Return (x, y) of the center of cell containing provided text 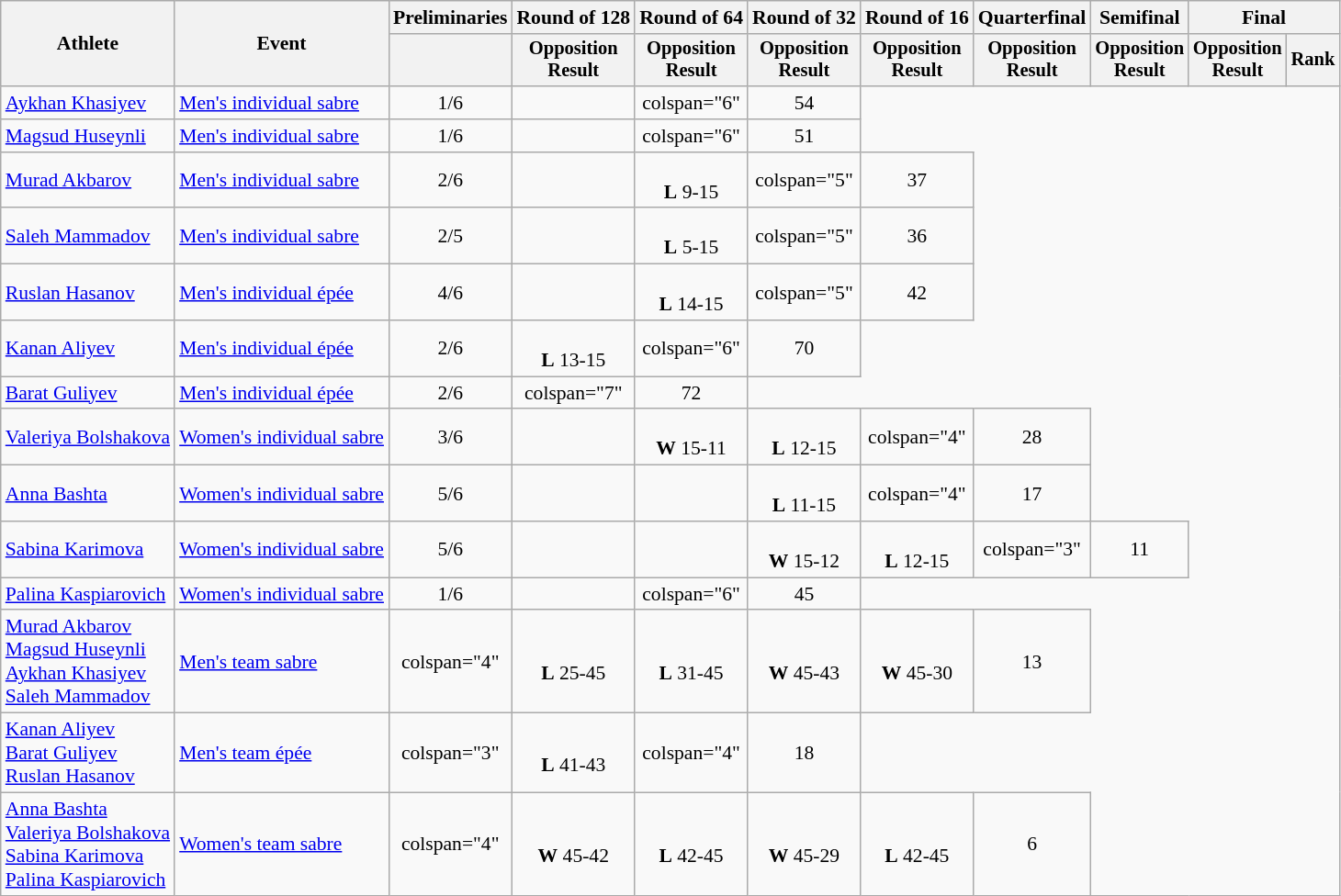
Quarterfinal (1032, 17)
Final (1264, 17)
Round of 16 (917, 17)
Preliminaries (450, 17)
W 15-12 (805, 549)
Event (281, 44)
2/5 (450, 237)
L 14-15 (691, 292)
42 (917, 292)
70 (805, 349)
36 (917, 237)
L 5-15 (691, 237)
W 45-43 (805, 662)
L 13-15 (573, 349)
72 (691, 393)
Round of 64 (691, 17)
28 (1032, 437)
54 (805, 103)
Murad AkbarovMagsud HuseynliAykhan KhasiyevSaleh Mammadov (88, 662)
colspan="7" (573, 393)
Murad Akbarov (88, 180)
Round of 32 (805, 17)
L 31-45 (691, 662)
Kanan Aliyev (88, 349)
51 (805, 136)
W 45-42 (573, 845)
Aykhan Khasiyev (88, 103)
6 (1032, 845)
L 9-15 (691, 180)
18 (805, 753)
Kanan AliyevBarat GuliyevRuslan Hasanov (88, 753)
Men's team sabre (281, 662)
17 (1032, 494)
W 45-29 (805, 845)
Valeriya Bolshakova (88, 437)
Saleh Mammadov (88, 237)
Women's team sabre (281, 845)
45 (805, 594)
4/6 (450, 292)
W 15-11 (691, 437)
37 (917, 180)
L 25-45 (573, 662)
Men's team épée (281, 753)
Semifinal (1139, 17)
Magsud Huseynli (88, 136)
Round of 128 (573, 17)
Ruslan Hasanov (88, 292)
3/6 (450, 437)
Anna BashtaValeriya BolshakovaSabina KarimovaPalina Kaspiarovich (88, 845)
L 41-43 (573, 753)
Sabina Karimova (88, 549)
11 (1139, 549)
L 11-15 (805, 494)
Barat Guliyev (88, 393)
Rank (1313, 61)
W 45-30 (917, 662)
Palina Kaspiarovich (88, 594)
Athlete (88, 44)
Anna Bashta (88, 494)
13 (1032, 662)
